Capture the cell that displays the provided text and extract its (x, y) central coordinate. 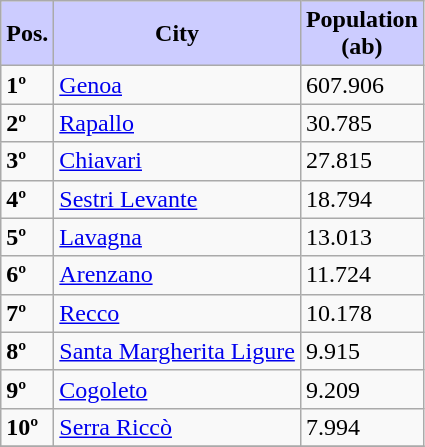
Sestri Levante (178, 199)
Lavagna (178, 237)
Population (ab) (362, 34)
7º (28, 313)
Genoa (178, 85)
30.785 (362, 123)
6º (28, 275)
11.724 (362, 275)
9º (28, 389)
7.994 (362, 427)
Santa Margherita Ligure (178, 351)
9.209 (362, 389)
4º (28, 199)
1º (28, 85)
5º (28, 237)
Cogoleto (178, 389)
27.815 (362, 161)
3º (28, 161)
10º (28, 427)
8º (28, 351)
Serra Riccò (178, 427)
Chiavari (178, 161)
10.178 (362, 313)
Rapallo (178, 123)
Pos. (28, 34)
Recco (178, 313)
9.915 (362, 351)
18.794 (362, 199)
City (178, 34)
607.906 (362, 85)
2º (28, 123)
Arenzano (178, 275)
13.013 (362, 237)
